Identify which cell holds the provided text, then report its [x, y] central coordinate. 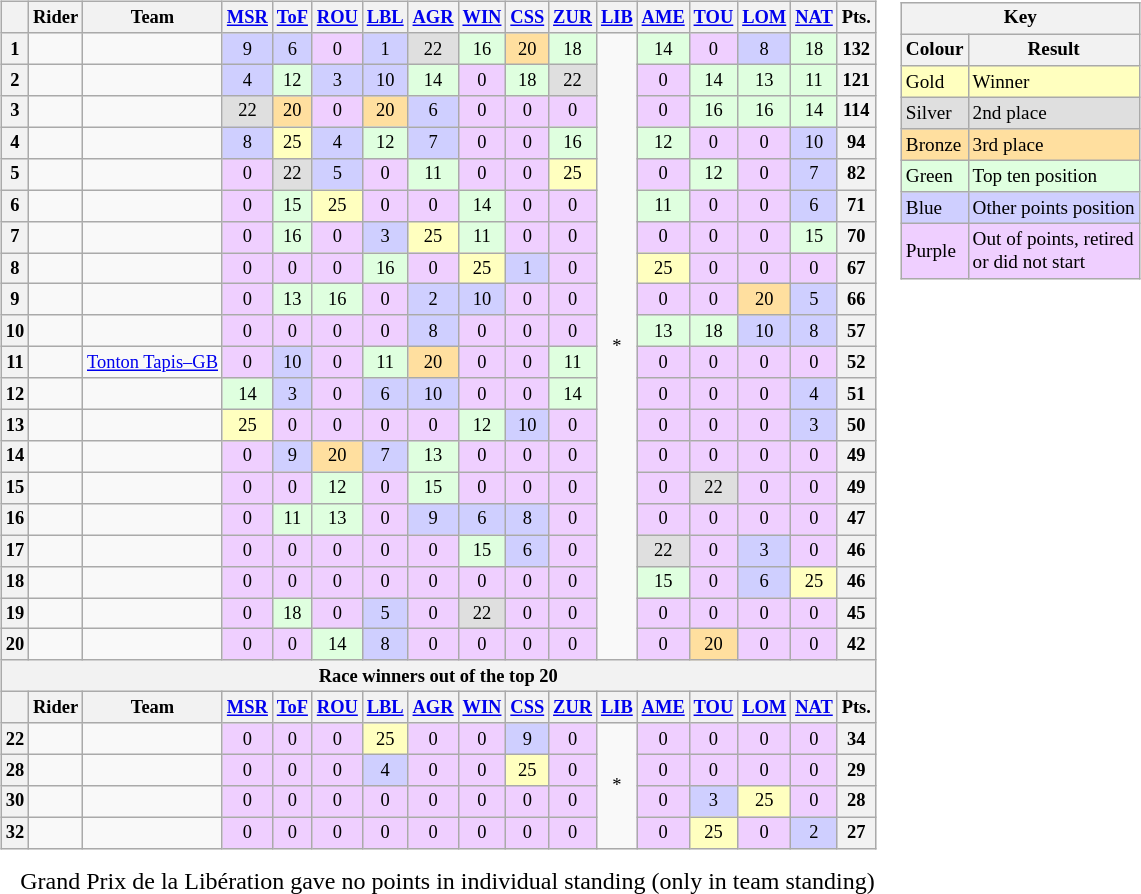
Tonton Tapis–GB [153, 362]
Colour [934, 50]
Bronze [934, 145]
Blue [934, 208]
32 [14, 832]
114 [856, 112]
42 [856, 644]
82 [856, 174]
50 [856, 424]
Key [1020, 18]
71 [856, 206]
52 [856, 362]
2nd place [1054, 113]
27 [856, 832]
Race winners out of the top 20 [438, 676]
47 [856, 518]
57 [856, 330]
Silver [934, 113]
30 [14, 802]
Top ten position [1054, 177]
121 [856, 80]
51 [856, 394]
70 [856, 236]
Result [1054, 50]
17 [14, 550]
67 [856, 268]
34 [856, 738]
29 [856, 770]
132 [856, 48]
45 [856, 614]
94 [856, 142]
Winner [1054, 82]
Green [934, 177]
3rd place [1054, 145]
Out of points, retiredor did not start [1054, 251]
19 [14, 614]
66 [856, 300]
Other points position [1054, 208]
Purple [934, 251]
Gold [934, 82]
